Pinpoint the cell where the given text exists, returning its [x, y] midpoint coordinate. 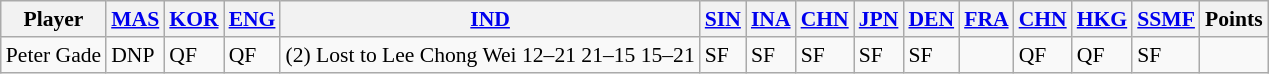
IND [490, 19]
(2) Lost to Lee Chong Wei 12–21 21–15 15–21 [490, 55]
SIN [723, 19]
Points [1234, 19]
ENG [252, 19]
INA [771, 19]
Player [54, 19]
DNP [135, 55]
HKG [1102, 19]
MAS [135, 19]
Peter Gade [54, 55]
SSMF [1166, 19]
KOR [194, 19]
FRA [986, 19]
JPN [879, 19]
DEN [931, 19]
